Output the [x, y] coordinate of the center of the cell containing the given text.  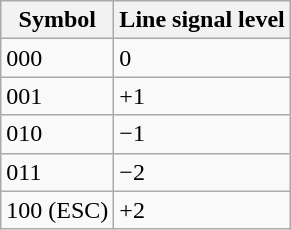
−2 [202, 172]
−1 [202, 134]
Line signal level [202, 20]
+1 [202, 96]
Symbol [58, 20]
001 [58, 96]
100 (ESC) [58, 210]
+2 [202, 210]
000 [58, 58]
010 [58, 134]
011 [58, 172]
0 [202, 58]
